Find where the given text appears and provide that cell's center as (X, Y) coordinate. 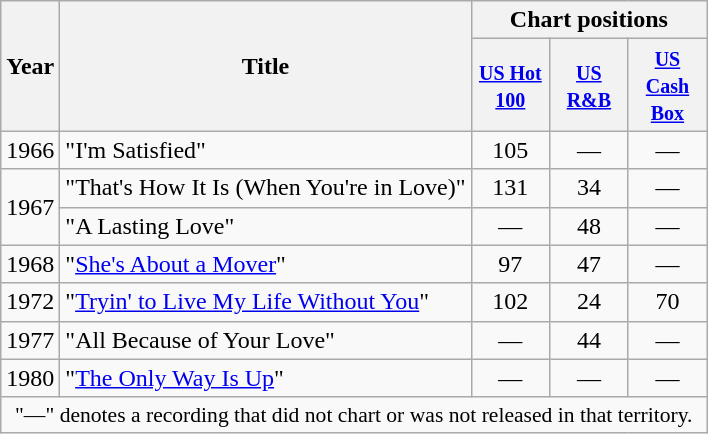
"She's About a Mover" (266, 264)
102 (510, 302)
131 (510, 188)
1980 (30, 378)
"The Only Way Is Up" (266, 378)
24 (590, 302)
US R&B (590, 85)
48 (590, 226)
105 (510, 150)
1968 (30, 264)
1966 (30, 150)
34 (590, 188)
Year (30, 66)
70 (668, 302)
"—" denotes a recording that did not chart or was not released in that territory. (354, 415)
97 (510, 264)
Title (266, 66)
47 (590, 264)
"A Lasting Love" (266, 226)
1972 (30, 302)
44 (590, 340)
"I'm Satisfied" (266, 150)
1977 (30, 340)
"All Because of Your Love" (266, 340)
1967 (30, 207)
US Hot 100 (510, 85)
US Cash Box (668, 85)
"Tryin' to Live My Life Without You" (266, 302)
"That's How It Is (When You're in Love)" (266, 188)
Chart positions (589, 20)
